Locate the cell with the specified text and output its [x, y] center coordinate. 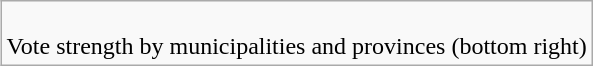
Vote strength by municipalities and provinces (bottom right) [296, 34]
